Detect which cell encompasses the target text, then output its [X, Y] center coordinate. 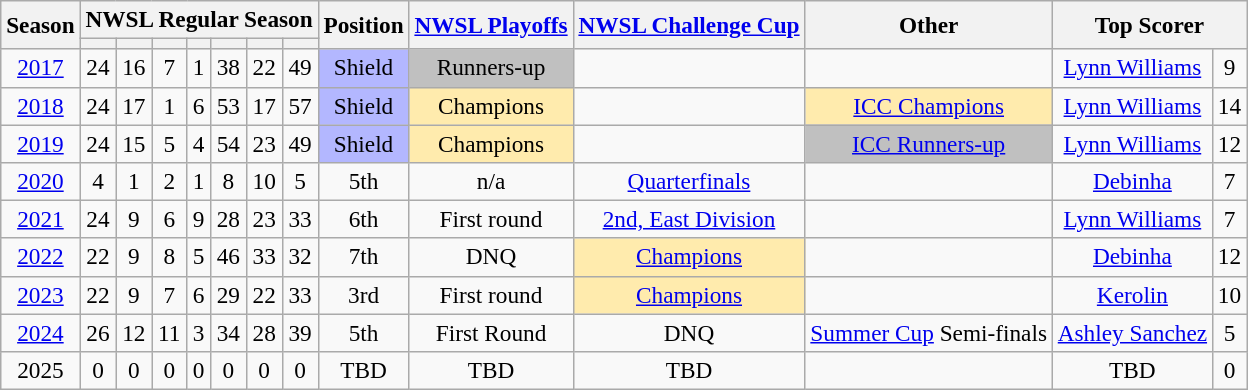
38 [228, 68]
n/a [491, 181]
2nd, East Division [689, 219]
ICC Champions [928, 106]
2022 [40, 257]
Ashley Sanchez [1132, 332]
Summer Cup Semi-finals [928, 332]
2023 [40, 295]
16 [134, 68]
39 [300, 332]
32 [300, 257]
46 [228, 257]
7th [364, 257]
2025 [40, 370]
2021 [40, 219]
Other [928, 24]
57 [300, 106]
Position [364, 24]
54 [228, 143]
ICC Runners-up [928, 143]
3 [199, 332]
First Round [491, 332]
NWSL Challenge Cup [689, 24]
Quarterfinals [689, 181]
2020 [40, 181]
3rd [364, 295]
Runners-up [491, 68]
Season [40, 24]
6th [364, 219]
53 [228, 106]
2024 [40, 332]
NWSL Playoffs [491, 24]
2017 [40, 68]
15 [134, 143]
Kerolin [1132, 295]
Top Scorer [1149, 24]
29 [228, 295]
11 [170, 332]
NWSL Regular Season [199, 19]
14 [1229, 106]
26 [98, 332]
2019 [40, 143]
2018 [40, 106]
34 [228, 332]
2 [170, 181]
